Determine the [x, y] coordinate at the center of the cell enclosing the given text.  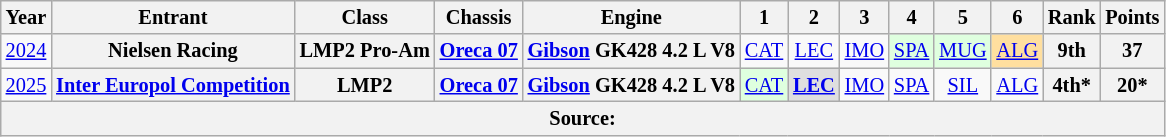
3 [864, 17]
4 [912, 17]
5 [962, 17]
Engine [632, 17]
Entrant [172, 17]
Points [1132, 17]
Rank [1072, 17]
Year [26, 17]
2024 [26, 51]
9th [1072, 51]
37 [1132, 51]
2025 [26, 85]
2 [814, 17]
6 [1017, 17]
Nielsen Racing [172, 51]
LMP2 Pro-Am [365, 51]
LMP2 [365, 85]
4th* [1072, 85]
Chassis [479, 17]
Inter Europol Competition [172, 85]
SIL [962, 85]
1 [764, 17]
MUG [962, 51]
20* [1132, 85]
Source: [583, 118]
Class [365, 17]
